Search for the cell housing the specified text and yield its [X, Y] center coordinate. 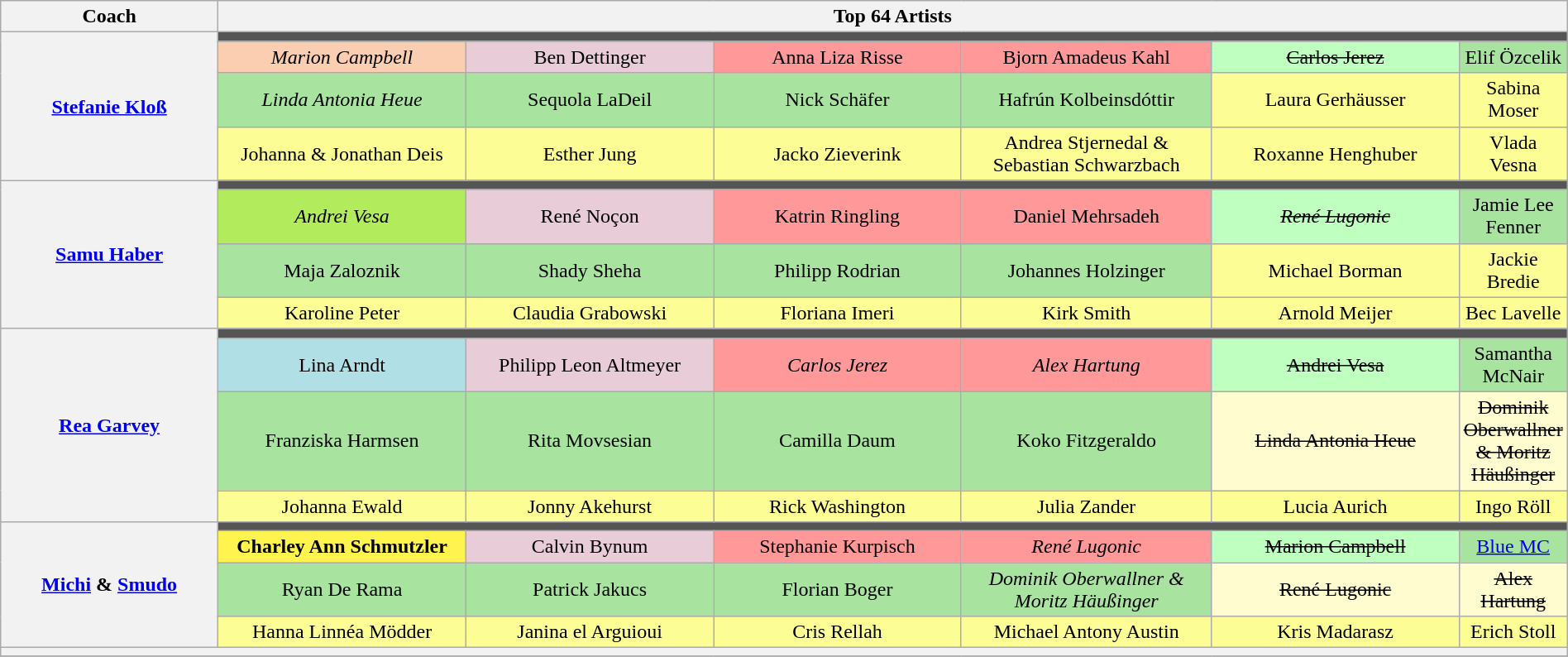
Johannes Holzinger [1087, 270]
Top 64 Artists [892, 17]
René Noçon [590, 217]
Hafrún Kolbeinsdóttir [1087, 99]
Samantha McNair [1513, 364]
Julia Zander [1087, 506]
Roxanne Henghuber [1335, 154]
Janina el Arguioui [590, 632]
Sequola LaDeil [590, 99]
Jamie Lee Fenner [1513, 217]
Lina Arndt [342, 364]
Philipp Leon Altmeyer [590, 364]
Florian Boger [838, 589]
Jackie Bredie [1513, 270]
Shady Sheha [590, 270]
Claudia Grabowski [590, 313]
Michi & Smudo [109, 585]
Hanna Linnéa Mödder [342, 632]
Lucia Aurich [1335, 506]
Arnold Meijer [1335, 313]
Daniel Mehrsadeh [1087, 217]
Katrin Ringling [838, 217]
Anna Liza Risse [838, 57]
Cris Rellah [838, 632]
Sabina Moser [1513, 99]
Koko Fitzgeraldo [1087, 440]
Bec Lavelle [1513, 313]
Andrea Stjernedal & Sebastian Schwarzbach [1087, 154]
Blue MC [1513, 547]
Elif Özcelik [1513, 57]
Vlada Vesna [1513, 154]
Patrick Jakucs [590, 589]
Laura Gerhäusser [1335, 99]
Philipp Rodrian [838, 270]
Jonny Akehurst [590, 506]
Rita Movsesian [590, 440]
Jacko Zieverink [838, 154]
Floriana Imeri [838, 313]
Bjorn Amadeus Kahl [1087, 57]
Michael Borman [1335, 270]
Esther Jung [590, 154]
Michael Antony Austin [1087, 632]
Rea Garvey [109, 425]
Calvin Bynum [590, 547]
Franziska Harmsen [342, 440]
Ingo Röll [1513, 506]
Ryan De Rama [342, 589]
Kris Madarasz [1335, 632]
Kirk Smith [1087, 313]
Rick Washington [838, 506]
Karoline Peter [342, 313]
Coach [109, 17]
Ben Dettinger [590, 57]
Erich Stoll [1513, 632]
Johanna & Jonathan Deis [342, 154]
Nick Schäfer [838, 99]
Stefanie Kloß [109, 106]
Samu Haber [109, 255]
Charley Ann Schmutzler [342, 547]
Stephanie Kurpisch [838, 547]
Camilla Daum [838, 440]
Maja Zaloznik [342, 270]
Johanna Ewald [342, 506]
